Search for the cell housing the specified text and yield its (X, Y) center coordinate. 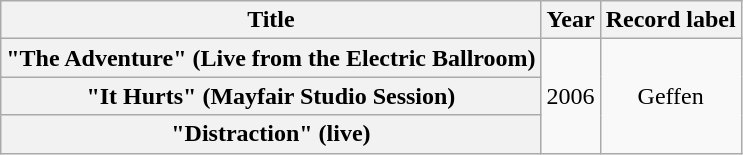
"It Hurts" (Mayfair Studio Session) (271, 96)
Year (570, 20)
Geffen (670, 96)
Record label (670, 20)
"Distraction" (live) (271, 134)
2006 (570, 96)
Title (271, 20)
"The Adventure" (Live from the Electric Ballroom) (271, 58)
